Output the (x, y) coordinate of the center of the cell containing the given text.  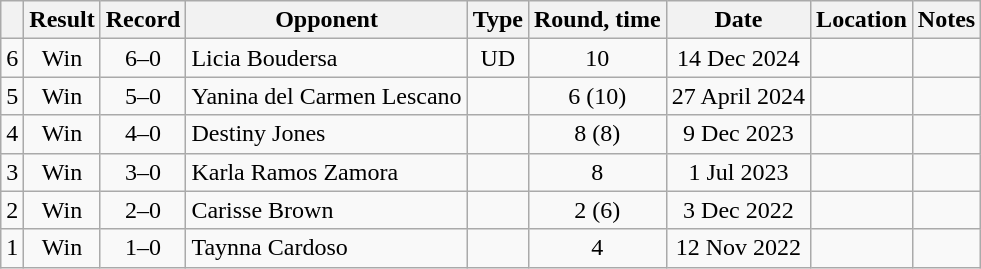
1–0 (143, 248)
4–0 (143, 134)
2 (6) (597, 210)
14 Dec 2024 (738, 58)
UD (498, 58)
Type (498, 20)
3 Dec 2022 (738, 210)
27 April 2024 (738, 96)
6–0 (143, 58)
Result (62, 20)
Opponent (326, 20)
3 (12, 172)
Carisse Brown (326, 210)
2–0 (143, 210)
1 (12, 248)
Licia Boudersa (326, 58)
1 Jul 2023 (738, 172)
8 (597, 172)
Location (862, 20)
6 (12, 58)
5–0 (143, 96)
8 (8) (597, 134)
Date (738, 20)
Yanina del Carmen Lescano (326, 96)
5 (12, 96)
Karla Ramos Zamora (326, 172)
12 Nov 2022 (738, 248)
9 Dec 2023 (738, 134)
2 (12, 210)
3–0 (143, 172)
Record (143, 20)
Round, time (597, 20)
Taynna Cardoso (326, 248)
Destiny Jones (326, 134)
Notes (946, 20)
6 (10) (597, 96)
10 (597, 58)
